Detect which cell encompasses the target text, then output its [X, Y] center coordinate. 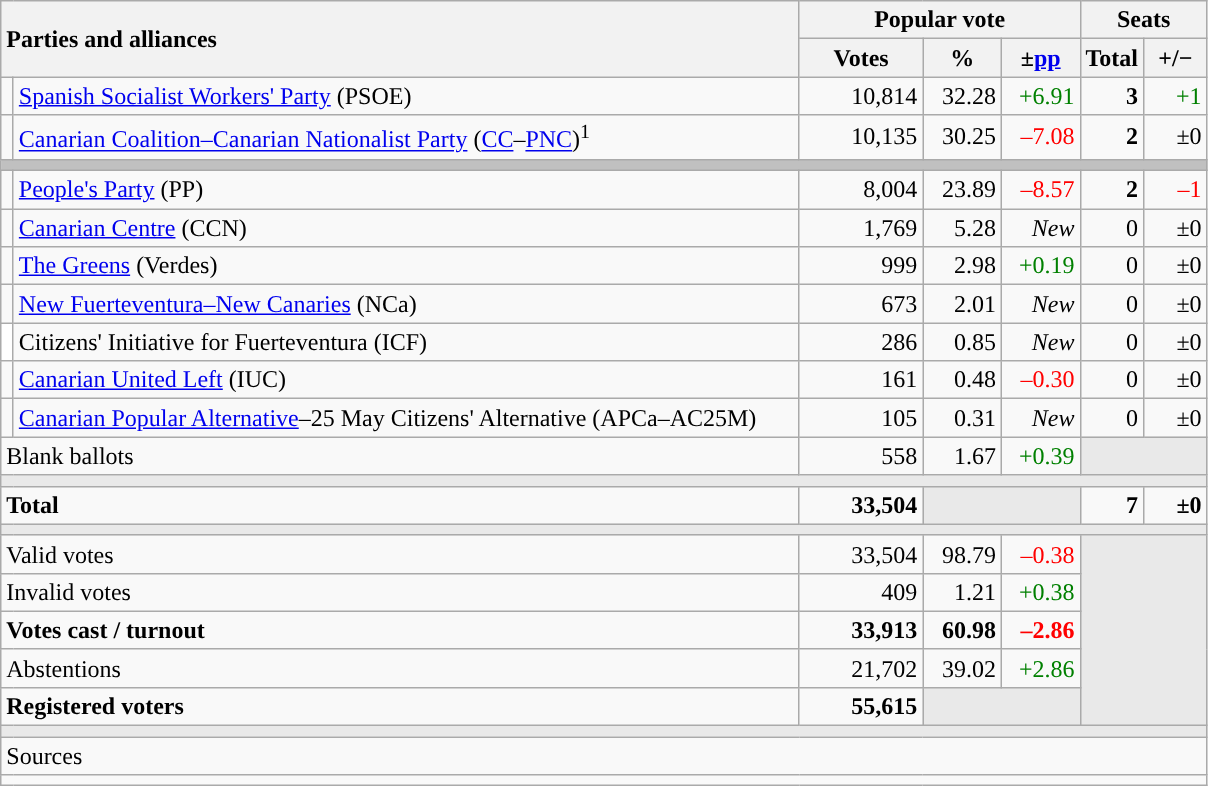
1,769 [861, 228]
7 [1112, 505]
Blank ballots [400, 456]
10,135 [861, 138]
30.25 [962, 138]
Registered voters [400, 706]
33,913 [861, 630]
0.85 [962, 342]
–0.30 [1040, 380]
–8.57 [1040, 190]
39.02 [962, 668]
161 [861, 380]
Popular vote [940, 20]
Votes [861, 58]
People's Party (PP) [406, 190]
Abstentions [400, 668]
999 [861, 266]
60.98 [962, 630]
+2.86 [1040, 668]
Canarian Centre (CCN) [406, 228]
% [962, 58]
23.89 [962, 190]
Canarian Coalition–Canarian Nationalist Party (CC–PNC)1 [406, 138]
Sources [604, 756]
409 [861, 592]
Valid votes [400, 554]
Seats [1144, 20]
Spanish Socialist Workers' Party (PSOE) [406, 96]
–7.08 [1040, 138]
105 [861, 418]
+6.91 [1040, 96]
32.28 [962, 96]
Invalid votes [400, 592]
55,615 [861, 706]
286 [861, 342]
+0.39 [1040, 456]
Canarian United Left (IUC) [406, 380]
Citizens' Initiative for Fuerteventura (ICF) [406, 342]
673 [861, 304]
2.01 [962, 304]
10,814 [861, 96]
Parties and alliances [400, 39]
3 [1112, 96]
+0.38 [1040, 592]
Canarian Popular Alternative–25 May Citizens' Alternative (APCa–AC25M) [406, 418]
21,702 [861, 668]
0.31 [962, 418]
Votes cast / turnout [400, 630]
–2.86 [1040, 630]
5.28 [962, 228]
2.98 [962, 266]
New Fuerteventura–New Canaries (NCa) [406, 304]
0.48 [962, 380]
+/− [1176, 58]
1.67 [962, 456]
+1 [1176, 96]
+0.19 [1040, 266]
±pp [1040, 58]
558 [861, 456]
The Greens (Verdes) [406, 266]
1.21 [962, 592]
8,004 [861, 190]
–0.38 [1040, 554]
98.79 [962, 554]
–1 [1176, 190]
